For the text-containing cell, return its midpoint in (X, Y) coordinate format. 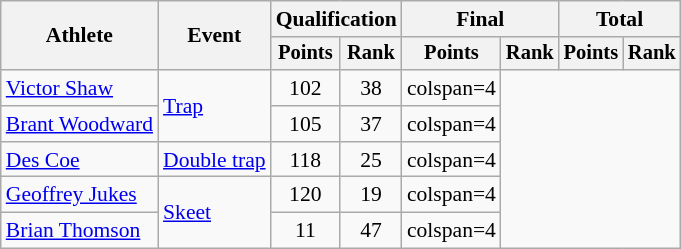
47 (371, 231)
Total (620, 19)
Brian Thomson (80, 231)
Brant Woodward (80, 124)
Qualification (336, 19)
Final (480, 19)
105 (306, 124)
Double trap (214, 160)
Geoffrey Jukes (80, 195)
Skeet (214, 212)
25 (371, 160)
Victor Shaw (80, 88)
118 (306, 160)
Event (214, 36)
Trap (214, 106)
Des Coe (80, 160)
19 (371, 195)
11 (306, 231)
Athlete (80, 36)
120 (306, 195)
37 (371, 124)
102 (306, 88)
38 (371, 88)
